Locate the cell with the specified text and output its (x, y) center coordinate. 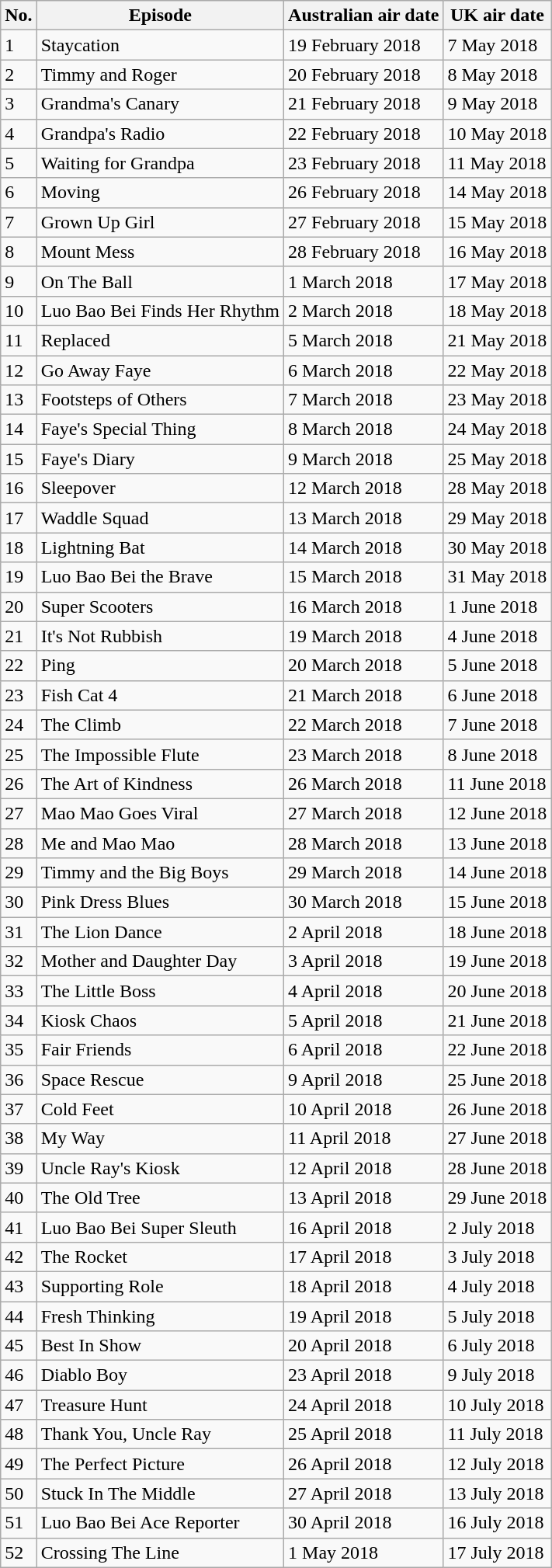
11 (19, 340)
9 March 2018 (363, 459)
12 March 2018 (363, 488)
12 (19, 370)
Go Away Faye (160, 370)
49 (19, 1464)
2 (19, 75)
6 July 2018 (497, 1346)
21 February 2018 (363, 104)
15 March 2018 (363, 577)
2 March 2018 (363, 311)
Luo Bao Bei the Brave (160, 577)
The Perfect Picture (160, 1464)
33 (19, 991)
11 June 2018 (497, 784)
2 July 2018 (497, 1227)
22 March 2018 (363, 725)
Ping (160, 666)
28 May 2018 (497, 488)
22 (19, 666)
12 July 2018 (497, 1464)
The Little Boss (160, 991)
1 May 2018 (363, 1552)
On The Ball (160, 281)
Luo Bao Bei Super Sleuth (160, 1227)
1 March 2018 (363, 281)
12 June 2018 (497, 813)
Best In Show (160, 1346)
26 (19, 784)
10 April 2018 (363, 1109)
26 February 2018 (363, 193)
The Lion Dance (160, 932)
7 June 2018 (497, 725)
Mother and Daughter Day (160, 961)
50 (19, 1493)
19 June 2018 (497, 961)
4 (19, 134)
14 May 2018 (497, 193)
Lightning Bat (160, 548)
17 May 2018 (497, 281)
24 April 2018 (363, 1405)
9 April 2018 (363, 1080)
Fresh Thinking (160, 1316)
14 June 2018 (497, 873)
15 June 2018 (497, 902)
23 May 2018 (497, 400)
13 (19, 400)
11 July 2018 (497, 1434)
My Way (160, 1139)
8 May 2018 (497, 75)
20 February 2018 (363, 75)
20 March 2018 (363, 666)
31 (19, 932)
It's Not Rubbish (160, 636)
2 April 2018 (363, 932)
Staycation (160, 45)
9 July 2018 (497, 1375)
Faye's Special Thing (160, 429)
43 (19, 1286)
Crossing The Line (160, 1552)
30 March 2018 (363, 902)
21 March 2018 (363, 695)
25 (19, 754)
34 (19, 1020)
Luo Bao Bei Ace Reporter (160, 1523)
Mount Mess (160, 252)
The Climb (160, 725)
Grandma's Canary (160, 104)
37 (19, 1109)
1 June 2018 (497, 607)
22 May 2018 (497, 370)
15 May 2018 (497, 222)
Kiosk Chaos (160, 1020)
3 (19, 104)
Timmy and Roger (160, 75)
Thank You, Uncle Ray (160, 1434)
Fish Cat 4 (160, 695)
28 March 2018 (363, 843)
13 April 2018 (363, 1198)
Waiting for Grandpa (160, 163)
10 May 2018 (497, 134)
28 June 2018 (497, 1168)
6 June 2018 (497, 695)
39 (19, 1168)
Luo Bao Bei Finds Her Rhythm (160, 311)
29 March 2018 (363, 873)
38 (19, 1139)
32 (19, 961)
6 (19, 193)
9 May 2018 (497, 104)
13 July 2018 (497, 1493)
4 July 2018 (497, 1286)
24 (19, 725)
4 April 2018 (363, 991)
29 May 2018 (497, 518)
28 February 2018 (363, 252)
21 May 2018 (497, 340)
20 June 2018 (497, 991)
3 April 2018 (363, 961)
23 (19, 695)
Fair Friends (160, 1050)
21 June 2018 (497, 1020)
27 (19, 813)
5 March 2018 (363, 340)
7 May 2018 (497, 45)
19 February 2018 (363, 45)
45 (19, 1346)
5 April 2018 (363, 1020)
Space Rescue (160, 1080)
29 June 2018 (497, 1198)
36 (19, 1080)
16 May 2018 (497, 252)
41 (19, 1227)
14 March 2018 (363, 548)
3 July 2018 (497, 1257)
5 July 2018 (497, 1316)
Sleepover (160, 488)
10 July 2018 (497, 1405)
16 July 2018 (497, 1523)
13 March 2018 (363, 518)
The Art of Kindness (160, 784)
30 (19, 902)
40 (19, 1198)
4 June 2018 (497, 636)
46 (19, 1375)
Grandpa's Radio (160, 134)
25 June 2018 (497, 1080)
Episode (160, 16)
26 June 2018 (497, 1109)
19 (19, 577)
UK air date (497, 16)
28 (19, 843)
42 (19, 1257)
17 April 2018 (363, 1257)
6 March 2018 (363, 370)
Timmy and the Big Boys (160, 873)
22 June 2018 (497, 1050)
6 April 2018 (363, 1050)
24 May 2018 (497, 429)
47 (19, 1405)
52 (19, 1552)
Waddle Squad (160, 518)
5 June 2018 (497, 666)
14 (19, 429)
29 (19, 873)
21 (19, 636)
23 March 2018 (363, 754)
8 June 2018 (497, 754)
Pink Dress Blues (160, 902)
Treasure Hunt (160, 1405)
Replaced (160, 340)
1 (19, 45)
22 February 2018 (363, 134)
13 June 2018 (497, 843)
The Old Tree (160, 1198)
16 March 2018 (363, 607)
The Rocket (160, 1257)
20 April 2018 (363, 1346)
No. (19, 16)
30 April 2018 (363, 1523)
17 July 2018 (497, 1552)
7 (19, 222)
25 May 2018 (497, 459)
18 April 2018 (363, 1286)
26 March 2018 (363, 784)
23 April 2018 (363, 1375)
The Impossible Flute (160, 754)
Supporting Role (160, 1286)
Super Scooters (160, 607)
Stuck In The Middle (160, 1493)
Moving (160, 193)
Me and Mao Mao (160, 843)
31 May 2018 (497, 577)
19 March 2018 (363, 636)
Footsteps of Others (160, 400)
Mao Mao Goes Viral (160, 813)
12 April 2018 (363, 1168)
Australian air date (363, 16)
Grown Up Girl (160, 222)
27 March 2018 (363, 813)
51 (19, 1523)
5 (19, 163)
18 June 2018 (497, 932)
11 April 2018 (363, 1139)
27 April 2018 (363, 1493)
7 March 2018 (363, 400)
26 April 2018 (363, 1464)
15 (19, 459)
48 (19, 1434)
8 March 2018 (363, 429)
Faye's Diary (160, 459)
18 May 2018 (497, 311)
16 April 2018 (363, 1227)
27 June 2018 (497, 1139)
23 February 2018 (363, 163)
16 (19, 488)
35 (19, 1050)
9 (19, 281)
8 (19, 252)
17 (19, 518)
11 May 2018 (497, 163)
18 (19, 548)
25 April 2018 (363, 1434)
Cold Feet (160, 1109)
Uncle Ray's Kiosk (160, 1168)
10 (19, 311)
20 (19, 607)
30 May 2018 (497, 548)
27 February 2018 (363, 222)
44 (19, 1316)
19 April 2018 (363, 1316)
Diablo Boy (160, 1375)
